Detect which cell encompasses the target text, then output its (x, y) center coordinate. 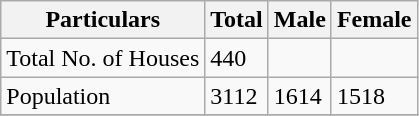
Female (374, 20)
1614 (300, 96)
3112 (237, 96)
Particulars (103, 20)
Male (300, 20)
Total (237, 20)
1518 (374, 96)
Total No. of Houses (103, 58)
Population (103, 96)
440 (237, 58)
